Determine the [x, y] coordinate at the center of the cell enclosing the given text.  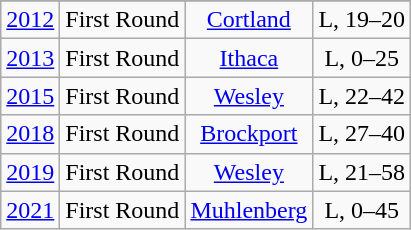
L, 0–45 [362, 210]
2015 [30, 96]
L, 27–40 [362, 134]
Muhlenberg [249, 210]
L, 0–25 [362, 58]
L, 22–42 [362, 96]
L, 19–20 [362, 20]
2013 [30, 58]
2018 [30, 134]
2021 [30, 210]
Ithaca [249, 58]
Brockport [249, 134]
Cortland [249, 20]
2019 [30, 172]
L, 21–58 [362, 172]
2012 [30, 20]
